Find where the given text appears and provide that cell's center as [x, y] coordinate. 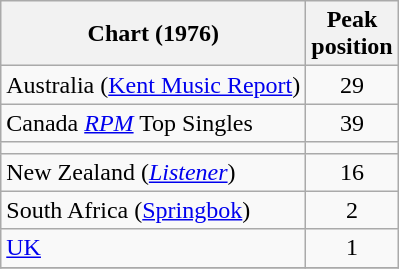
29 [352, 85]
16 [352, 172]
2 [352, 210]
1 [352, 248]
Australia (Kent Music Report) [154, 85]
UK [154, 248]
39 [352, 123]
New Zealand (Listener) [154, 172]
South Africa (Springbok) [154, 210]
Peakposition [352, 34]
Canada RPM Top Singles [154, 123]
Chart (1976) [154, 34]
